Determine the [X, Y] coordinate at the center of the cell enclosing the given text.  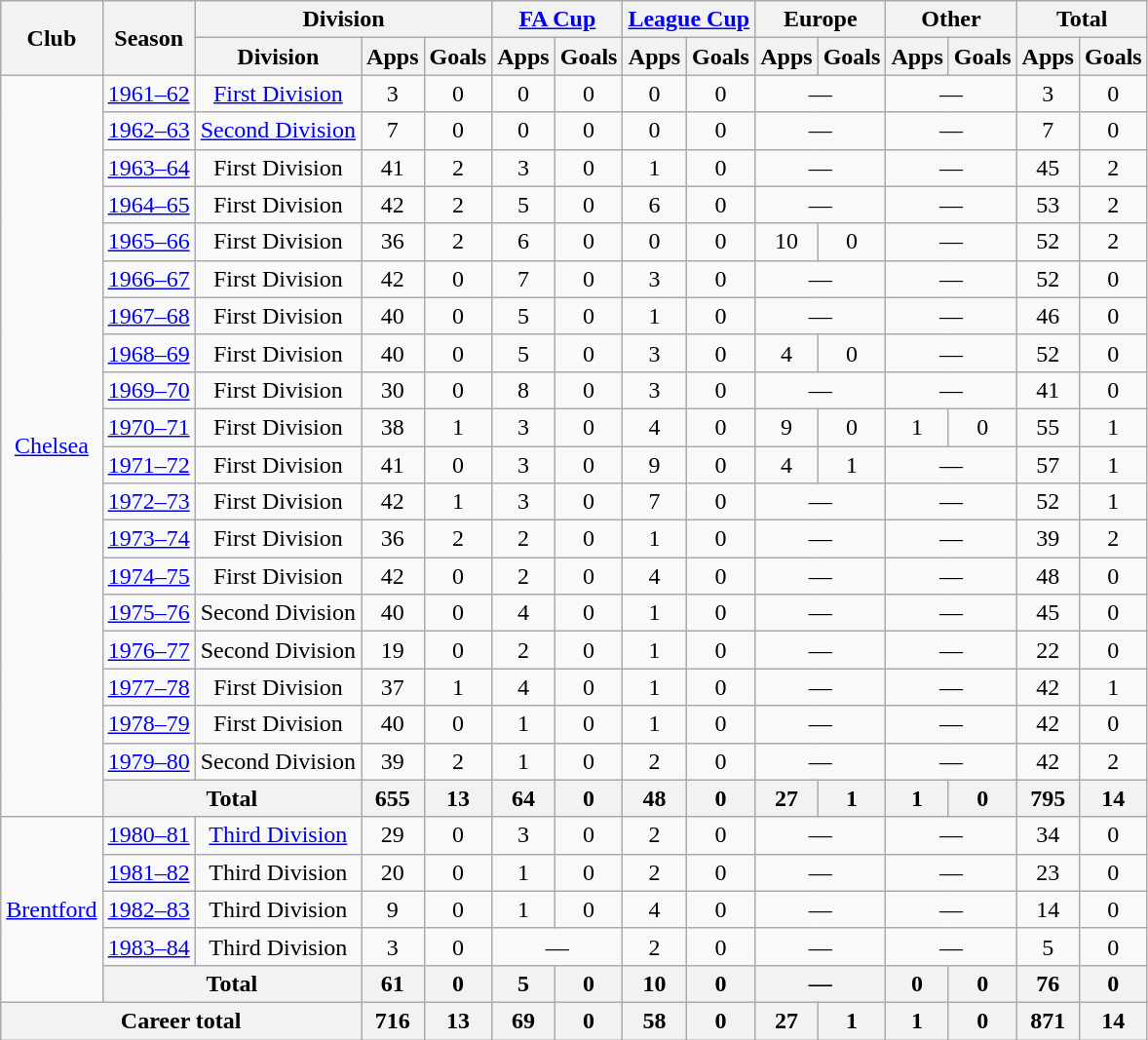
1961–62 [148, 94]
58 [655, 1021]
22 [1048, 650]
1981–82 [148, 872]
716 [393, 1021]
1980–81 [148, 835]
Europe [821, 19]
1966–67 [148, 279]
53 [1048, 205]
795 [1048, 798]
76 [1048, 983]
55 [1048, 427]
1968–69 [148, 353]
64 [523, 798]
1979–80 [148, 761]
1977–78 [148, 687]
30 [393, 390]
871 [1048, 1021]
37 [393, 687]
69 [523, 1021]
1982–83 [148, 909]
46 [1048, 316]
1978–79 [148, 724]
29 [393, 835]
1963–64 [148, 168]
1975–76 [148, 613]
1967–68 [148, 316]
Club [52, 38]
Season [148, 38]
FA Cup [557, 19]
Career total [181, 1021]
655 [393, 798]
1972–73 [148, 502]
Other [951, 19]
1969–70 [148, 390]
23 [1048, 872]
League Cup [689, 19]
57 [1048, 465]
8 [523, 390]
61 [393, 983]
1973–74 [148, 539]
1970–71 [148, 427]
1962–63 [148, 131]
Brentford [52, 909]
38 [393, 427]
20 [393, 872]
1964–65 [148, 205]
1983–84 [148, 946]
Chelsea [52, 446]
34 [1048, 835]
1974–75 [148, 576]
1965–66 [148, 242]
1976–77 [148, 650]
19 [393, 650]
1971–72 [148, 465]
